For the text-containing cell, return its midpoint in (x, y) coordinate format. 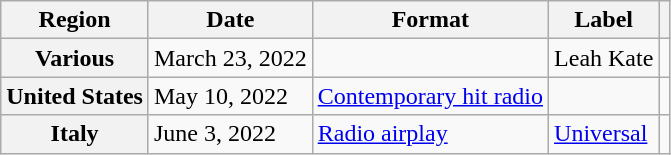
Leah Kate (604, 58)
May 10, 2022 (230, 96)
Contemporary hit radio (430, 96)
Radio airplay (430, 134)
Format (430, 20)
March 23, 2022 (230, 58)
United States (75, 96)
Universal (604, 134)
Italy (75, 134)
Region (75, 20)
Various (75, 58)
June 3, 2022 (230, 134)
Label (604, 20)
Date (230, 20)
